Pinpoint the cell where the given text exists, returning its (X, Y) midpoint coordinate. 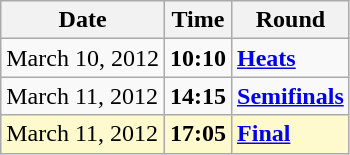
17:05 (198, 134)
14:15 (198, 96)
10:10 (198, 58)
Semifinals (291, 96)
Round (291, 20)
March 10, 2012 (83, 58)
Heats (291, 58)
Date (83, 20)
Time (198, 20)
Final (291, 134)
